Provide the (X, Y) coordinate of the cell's center where the given text is located.  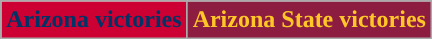
Arizona victories (94, 20)
Arizona State victories (309, 20)
